Locate the cell with the specified text and output its (x, y) center coordinate. 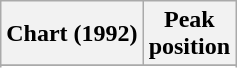
Chart (1992) (72, 34)
Peakposition (189, 34)
